Provide the (X, Y) coordinate of the cell's center where the given text is located.  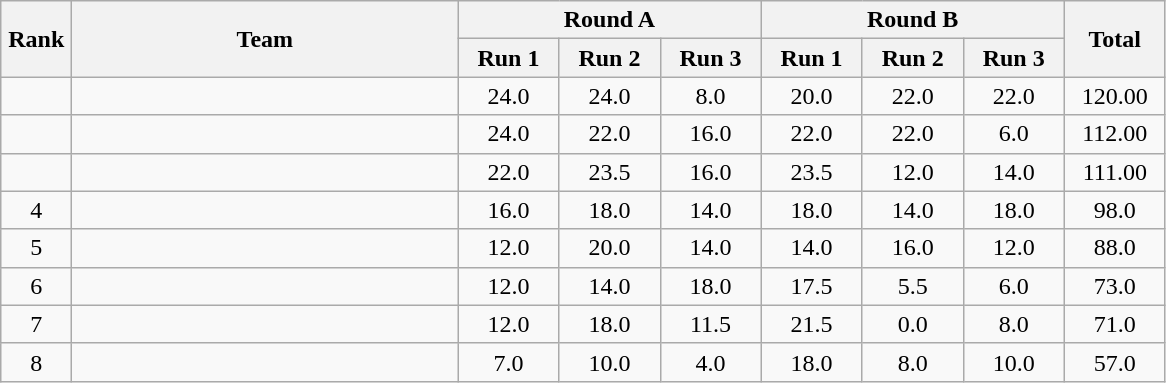
73.0 (1114, 286)
5 (36, 248)
98.0 (1114, 210)
112.00 (1114, 134)
57.0 (1114, 362)
4 (36, 210)
0.0 (912, 324)
8 (36, 362)
Round B (912, 20)
7 (36, 324)
11.5 (710, 324)
71.0 (1114, 324)
6 (36, 286)
17.5 (812, 286)
Total (1114, 39)
7.0 (508, 362)
4.0 (710, 362)
Rank (36, 39)
111.00 (1114, 172)
88.0 (1114, 248)
Round A (610, 20)
120.00 (1114, 96)
21.5 (812, 324)
5.5 (912, 286)
Team (265, 39)
